Provide the [X, Y] coordinate of the cell's center where the given text is located.  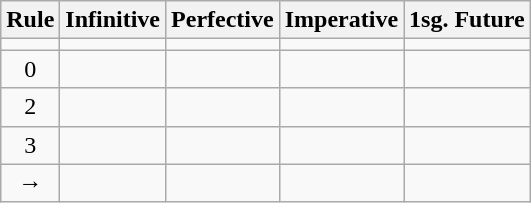
2 [30, 107]
1sg. Future [468, 20]
Imperative [341, 20]
0 [30, 69]
Rule [30, 20]
Infinitive [113, 20]
Perfective [223, 20]
→ [30, 183]
3 [30, 145]
